Identify which cell holds the provided text, then report its (x, y) central coordinate. 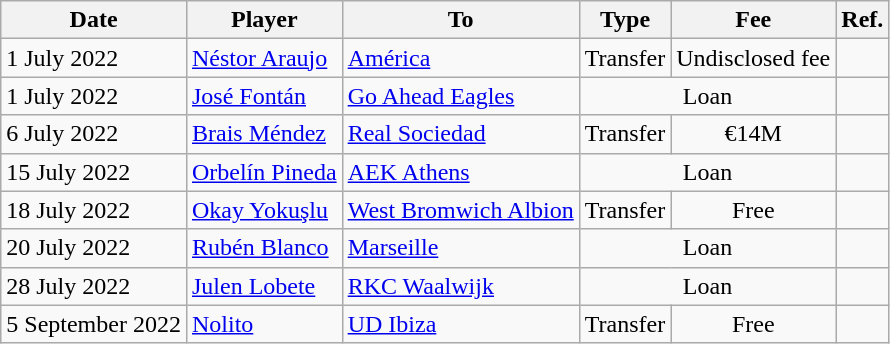
6 July 2022 (94, 134)
RKC Waalwijk (460, 286)
Nolito (264, 324)
Marseille (460, 248)
Date (94, 20)
AEK Athens (460, 172)
José Fontán (264, 96)
UD Ibiza (460, 324)
Go Ahead Eagles (460, 96)
To (460, 20)
18 July 2022 (94, 210)
Real Sociedad (460, 134)
Orbelín Pineda (264, 172)
Néstor Araujo (264, 58)
América (460, 58)
Player (264, 20)
15 July 2022 (94, 172)
Brais Méndez (264, 134)
5 September 2022 (94, 324)
20 July 2022 (94, 248)
Undisclosed fee (754, 58)
Ref. (862, 20)
Rubén Blanco (264, 248)
West Bromwich Albion (460, 210)
28 July 2022 (94, 286)
€14M (754, 134)
Type (625, 20)
Julen Lobete (264, 286)
Okay Yokuşlu (264, 210)
Fee (754, 20)
